For the text-containing cell, return its midpoint in [x, y] coordinate format. 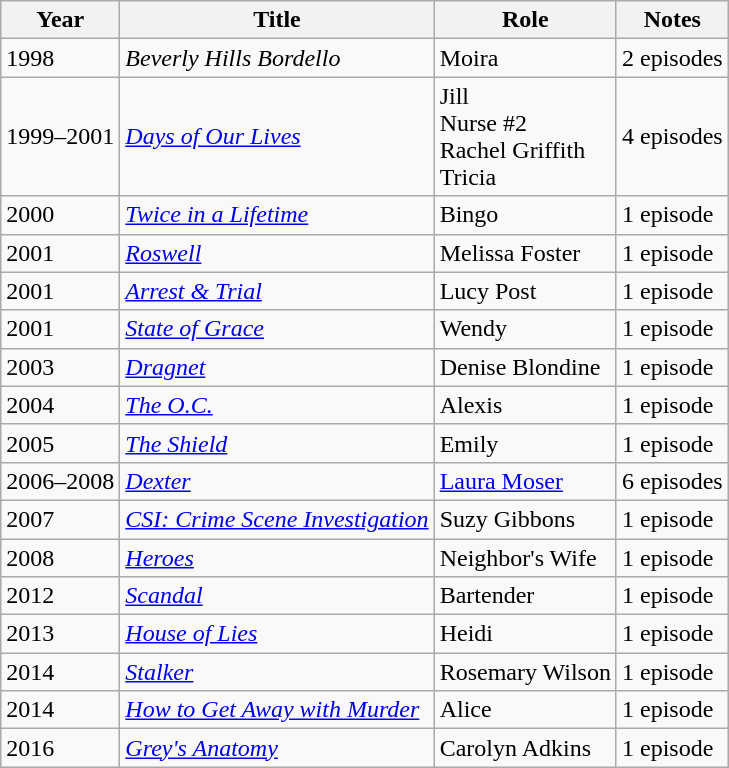
How to Get Away with Murder [277, 710]
Dragnet [277, 367]
Bartender [525, 596]
Emily [525, 443]
Twice in a Lifetime [277, 215]
1998 [60, 58]
Carolyn Adkins [525, 748]
Wendy [525, 329]
Arrest & Trial [277, 291]
2007 [60, 519]
Rosemary Wilson [525, 672]
2004 [60, 405]
Heidi [525, 634]
Title [277, 20]
2006–2008 [60, 481]
Grey's Anatomy [277, 748]
2008 [60, 557]
Heroes [277, 557]
Melissa Foster [525, 253]
Role [525, 20]
Notes [672, 20]
Roswell [277, 253]
2013 [60, 634]
2003 [60, 367]
Stalker [277, 672]
JillNurse #2Rachel GriffithTricia [525, 136]
The Shield [277, 443]
Laura Moser [525, 481]
House of Lies [277, 634]
State of Grace [277, 329]
Alice [525, 710]
Moira [525, 58]
CSI: Crime Scene Investigation [277, 519]
Neighbor's Wife [525, 557]
1999–2001 [60, 136]
Suzy Gibbons [525, 519]
2 episodes [672, 58]
Lucy Post [525, 291]
Scandal [277, 596]
2000 [60, 215]
Dexter [277, 481]
6 episodes [672, 481]
2016 [60, 748]
Year [60, 20]
Denise Blondine [525, 367]
2005 [60, 443]
The O.C. [277, 405]
Bingo [525, 215]
Days of Our Lives [277, 136]
Alexis [525, 405]
Beverly Hills Bordello [277, 58]
4 episodes [672, 136]
2012 [60, 596]
